Capture the cell that displays the provided text and extract its [X, Y] central coordinate. 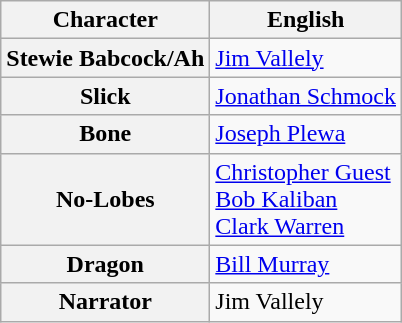
No-Lobes [106, 199]
Christopher GuestBob KalibanClark Warren [306, 199]
Dragon [106, 264]
Joseph Plewa [306, 134]
Character [106, 20]
Narrator [106, 302]
Bone [106, 134]
Bill Murray [306, 264]
English [306, 20]
Slick [106, 96]
Jonathan Schmock [306, 96]
Stewie Babcock/Ah [106, 58]
